Search for the cell housing the specified text and yield its (x, y) center coordinate. 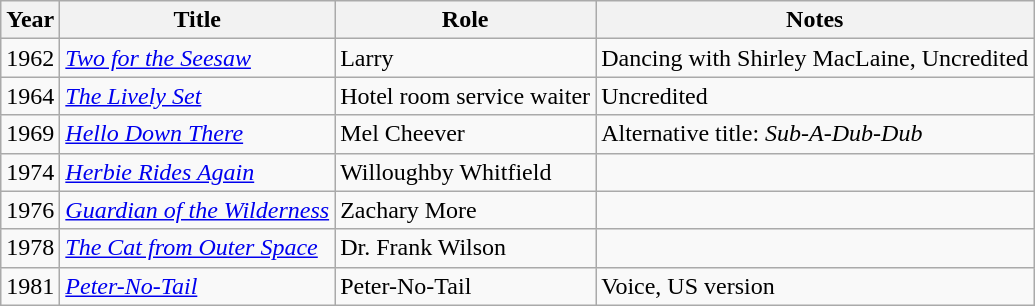
Hotel room service waiter (466, 96)
Guardian of the Wilderness (198, 210)
Role (466, 20)
Dr. Frank Wilson (466, 248)
Mel Cheever (466, 134)
Uncredited (815, 96)
1974 (30, 172)
Title (198, 20)
The Lively Set (198, 96)
1978 (30, 248)
Hello Down There (198, 134)
1981 (30, 286)
The Cat from Outer Space (198, 248)
1962 (30, 58)
1976 (30, 210)
Notes (815, 20)
Alternative title: Sub-A-Dub-Dub (815, 134)
Larry (466, 58)
Willoughby Whitfield (466, 172)
Herbie Rides Again (198, 172)
Two for the Seesaw (198, 58)
Dancing with Shirley MacLaine, Uncredited (815, 58)
1964 (30, 96)
Year (30, 20)
Zachary More (466, 210)
1969 (30, 134)
Voice, US version (815, 286)
